Detect which cell encompasses the target text, then output its (x, y) center coordinate. 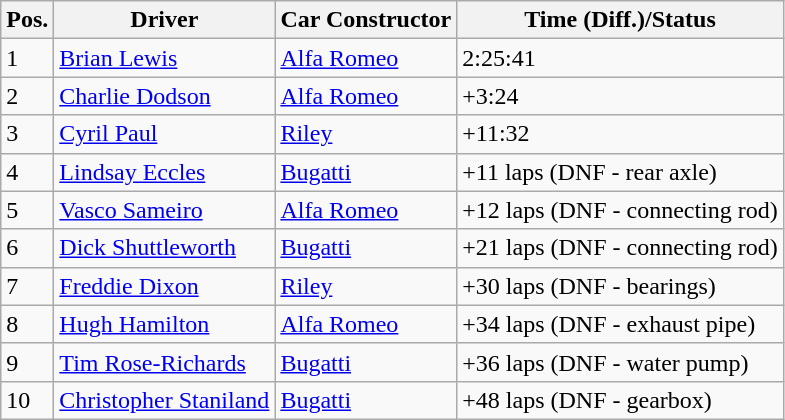
Tim Rose-Richards (164, 362)
2 (28, 96)
2:25:41 (620, 58)
9 (28, 362)
Vasco Sameiro (164, 210)
10 (28, 400)
Dick Shuttleworth (164, 248)
+12 laps (DNF - connecting rod) (620, 210)
6 (28, 248)
Time (Diff.)/Status (620, 20)
7 (28, 286)
Cyril Paul (164, 134)
+30 laps (DNF - bearings) (620, 286)
Hugh Hamilton (164, 324)
Lindsay Eccles (164, 172)
5 (28, 210)
1 (28, 58)
+21 laps (DNF - connecting rod) (620, 248)
3 (28, 134)
Brian Lewis (164, 58)
+11 laps (DNF - rear axle) (620, 172)
+3:24 (620, 96)
4 (28, 172)
Car Constructor (366, 20)
Freddie Dixon (164, 286)
Christopher Staniland (164, 400)
+11:32 (620, 134)
8 (28, 324)
+34 laps (DNF - exhaust pipe) (620, 324)
Charlie Dodson (164, 96)
+36 laps (DNF - water pump) (620, 362)
Pos. (28, 20)
+48 laps (DNF - gearbox) (620, 400)
Driver (164, 20)
